Find where the given text appears and provide that cell's center as [x, y] coordinate. 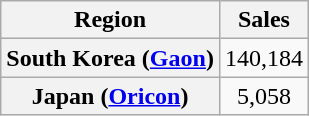
Sales [264, 20]
Region [110, 20]
140,184 [264, 58]
5,058 [264, 96]
Japan (Oricon) [110, 96]
South Korea (Gaon) [110, 58]
